For the text-containing cell, return its midpoint in (x, y) coordinate format. 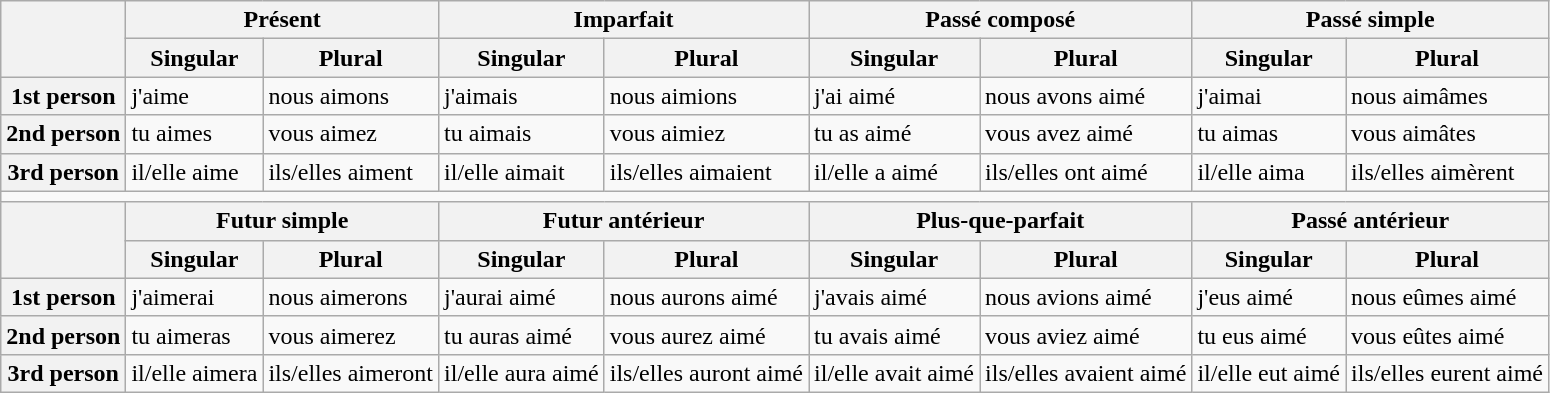
ils/elles aimèrent (1448, 172)
nous avions aimé (1086, 297)
j'aimai (1269, 96)
vous aimerez (351, 335)
vous aimâtes (1448, 134)
ils/elles aimaient (706, 172)
ils/elles ont aimé (1086, 172)
ils/elles aiment (351, 172)
il/elle eut aimé (1269, 373)
ils/elles avaient aimé (1086, 373)
nous aimons (351, 96)
tu aimais (522, 134)
vous eûtes aimé (1448, 335)
vous aimiez (706, 134)
j'aurai aimé (522, 297)
j'aimerai (194, 297)
Passé antérieur (1370, 221)
Passé simple (1370, 20)
ils/elles aimeront (351, 373)
j'avais aimé (894, 297)
il/elle avait aimé (894, 373)
nous aimâmes (1448, 96)
Imparfait (624, 20)
nous avons aimé (1086, 96)
Plus-que-parfait (1000, 221)
tu auras aimé (522, 335)
nous aurons aimé (706, 297)
Présent (282, 20)
Futur antérieur (624, 221)
tu aimeras (194, 335)
j'aime (194, 96)
tu aimas (1269, 134)
tu as aimé (894, 134)
il/elle aime (194, 172)
tu avais aimé (894, 335)
tu aimes (194, 134)
j'ai aimé (894, 96)
il/elle a aimé (894, 172)
il/elle aima (1269, 172)
tu eus aimé (1269, 335)
j'eus aimé (1269, 297)
vous aviez aimé (1086, 335)
nous aimerons (351, 297)
vous avez aimé (1086, 134)
Passé composé (1000, 20)
vous aimez (351, 134)
j'aimais (522, 96)
Futur simple (282, 221)
ils/elles auront aimé (706, 373)
vous aurez aimé (706, 335)
ils/elles eurent aimé (1448, 373)
il/elle aimera (194, 373)
nous aimions (706, 96)
nous eûmes aimé (1448, 297)
il/elle aimait (522, 172)
il/elle aura aimé (522, 373)
